Scan for the cell matching the given text and deliver its (x, y) coordinate at center. 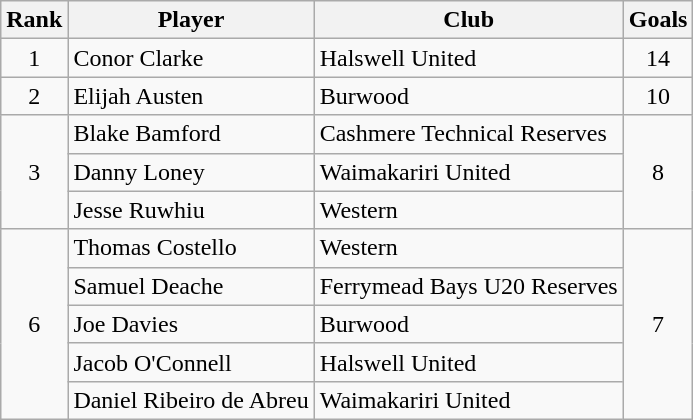
Conor Clarke (191, 58)
8 (658, 172)
Danny Loney (191, 172)
Joe Davies (191, 324)
Player (191, 20)
Elijah Austen (191, 96)
Blake Bamford (191, 134)
14 (658, 58)
6 (34, 324)
10 (658, 96)
1 (34, 58)
Daniel Ribeiro de Abreu (191, 400)
Thomas Costello (191, 248)
2 (34, 96)
Cashmere Technical Reserves (468, 134)
3 (34, 172)
Goals (658, 20)
Jesse Ruwhiu (191, 210)
Jacob O'Connell (191, 362)
Club (468, 20)
Ferrymead Bays U20 Reserves (468, 286)
7 (658, 324)
Rank (34, 20)
Samuel Deache (191, 286)
